Extract the [X, Y] coordinate from the center of the cell holding the provided text.  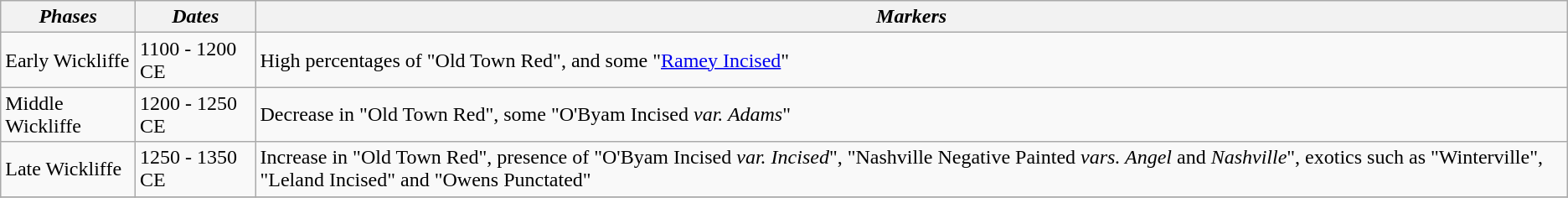
Phases [69, 17]
1250 - 1350 CE [196, 169]
Dates [196, 17]
Late Wickliffe [69, 169]
Markers [911, 17]
1200 - 1250 CE [196, 114]
Middle Wickliffe [69, 114]
Early Wickliffe [69, 60]
High percentages of "Old Town Red", and some "Ramey Incised" [911, 60]
1100 - 1200 CE [196, 60]
Decrease in "Old Town Red", some "O'Byam Incised var. Adams" [911, 114]
